Pinpoint the cell where the given text exists, returning its (X, Y) midpoint coordinate. 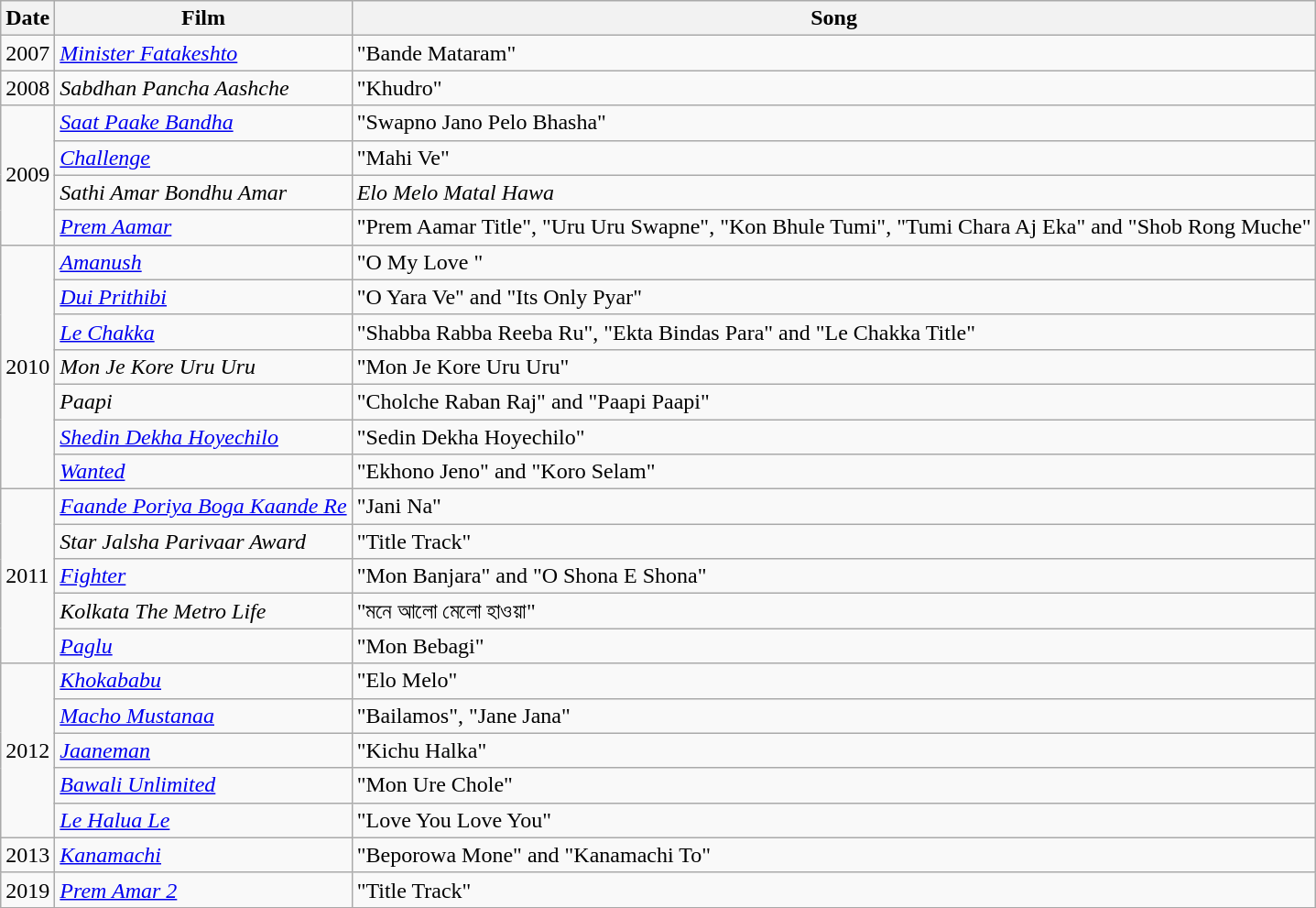
Fighter (203, 576)
Song (833, 18)
Star Jalsha Parivaar Award (203, 542)
"Love You Love You" (833, 820)
"O Yara Ve" and "Its Only Pyar" (833, 297)
Prem Aamar (203, 227)
"Bande Mataram" (833, 53)
Paapi (203, 401)
2019 (27, 890)
"Khudro" (833, 88)
Minister Fatakeshto (203, 53)
"Mon Ure Chole" (833, 785)
Prem Amar 2 (203, 890)
Le Halua Le (203, 820)
Jaaneman (203, 750)
Shedin Dekha Hoyechilo (203, 437)
Kanamachi (203, 855)
"Prem Aamar Title", "Uru Uru Swapne", "Kon Bhule Tumi", "Tumi Chara Aj Eka" and "Shob Rong Muche" (833, 227)
Mon Je Kore Uru Uru (203, 366)
2007 (27, 53)
"Mon Banjara" and "O Shona E Shona" (833, 576)
"Elo Melo" (833, 681)
"Ekhono Jeno" and "Koro Selam" (833, 472)
Sathi Amar Bondhu Amar (203, 192)
Kolkata The Metro Life (203, 611)
Sabdhan Pancha Aashche (203, 88)
2010 (27, 366)
"Beporowa Mone" and "Kanamachi To" (833, 855)
"O My Love " (833, 262)
"মনে আলো মেলো হাওয়া" (833, 611)
"Cholche Raban Raj" and "Paapi Paapi" (833, 401)
Amanush (203, 262)
Film (203, 18)
"Kichu Halka" (833, 750)
"Mahi Ve" (833, 158)
"Mon Bebagi" (833, 646)
"Swapno Jano Pelo Bhasha" (833, 123)
Saat Paake Bandha (203, 123)
Bawali Unlimited (203, 785)
"Jani Na" (833, 507)
Macho Mustanaa (203, 716)
Elo Melo Matal Hawa (833, 192)
Date (27, 18)
2008 (27, 88)
Dui Prithibi (203, 297)
2011 (27, 576)
Le Chakka (203, 332)
2013 (27, 855)
Faande Poriya Boga Kaande Re (203, 507)
Khokababu (203, 681)
"Bailamos", "Jane Jana" (833, 716)
2012 (27, 750)
Challenge (203, 158)
2009 (27, 175)
"Sedin Dekha Hoyechilo" (833, 437)
"Mon Je Kore Uru Uru" (833, 366)
"Shabba Rabba Reeba Ru", "Ekta Bindas Para" and "Le Chakka Title" (833, 332)
Wanted (203, 472)
Paglu (203, 646)
